Provide the (X, Y) coordinate of the cell's center where the given text is located.  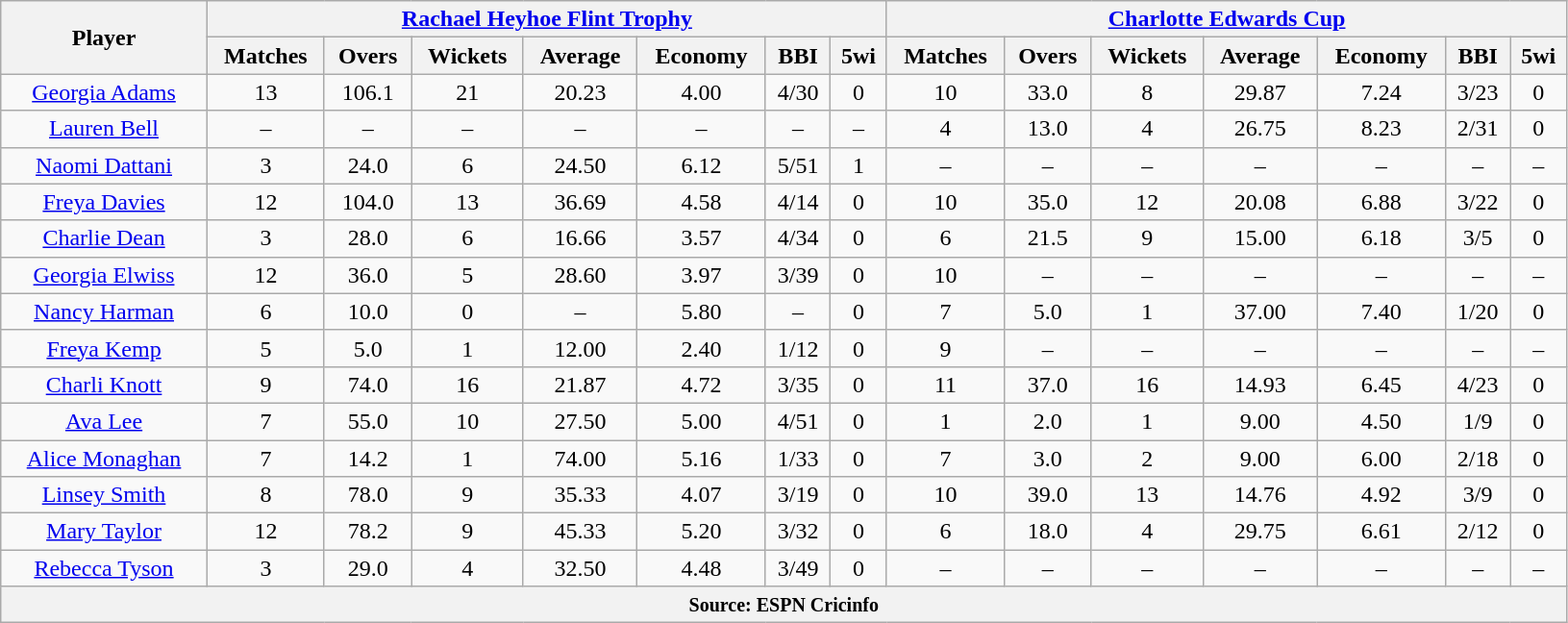
3/19 (798, 495)
21.87 (580, 385)
1/9 (1479, 421)
14.2 (367, 459)
Ava Lee (104, 421)
Georgia Elwiss (104, 275)
2/31 (1479, 129)
37.00 (1260, 311)
14.93 (1260, 385)
45.33 (580, 532)
16.66 (580, 238)
4/23 (1479, 385)
Charli Knott (104, 385)
78.2 (367, 532)
4.92 (1381, 495)
4.72 (702, 385)
6.18 (1381, 238)
3.0 (1048, 459)
5.00 (702, 421)
4/51 (798, 421)
20.23 (580, 92)
Mary Taylor (104, 532)
6.12 (702, 165)
74.00 (580, 459)
5.16 (702, 459)
3/35 (798, 385)
27.50 (580, 421)
14.76 (1260, 495)
15.00 (1260, 238)
2/18 (1479, 459)
Source: ESPN Cricinfo (784, 605)
3/22 (1479, 202)
18.0 (1048, 532)
29.0 (367, 568)
10.0 (367, 311)
3/49 (798, 568)
4.48 (702, 568)
3/9 (1479, 495)
24.50 (580, 165)
3/32 (798, 532)
Linsey Smith (104, 495)
106.1 (367, 92)
4/34 (798, 238)
35.33 (580, 495)
Charlie Dean (104, 238)
5/51 (798, 165)
Lauren Bell (104, 129)
36.0 (367, 275)
4/30 (798, 92)
37.0 (1048, 385)
13.0 (1048, 129)
74.0 (367, 385)
12.00 (580, 348)
Rachael Heyhoe Flint Trophy (546, 19)
Charlotte Edwards Cup (1227, 19)
5.80 (702, 311)
33.0 (1048, 92)
1/12 (798, 348)
11 (945, 385)
2.40 (702, 348)
104.0 (367, 202)
24.0 (367, 165)
4/14 (798, 202)
29.87 (1260, 92)
4.00 (702, 92)
28.0 (367, 238)
Freya Davies (104, 202)
3.97 (702, 275)
5.20 (702, 532)
26.75 (1260, 129)
3.57 (702, 238)
4.50 (1381, 421)
Alice Monaghan (104, 459)
2.0 (1048, 421)
2 (1148, 459)
6.61 (1381, 532)
Freya Kemp (104, 348)
39.0 (1048, 495)
1/33 (798, 459)
3/23 (1479, 92)
Nancy Harman (104, 311)
35.0 (1048, 202)
7.40 (1381, 311)
29.75 (1260, 532)
4.58 (702, 202)
78.0 (367, 495)
21 (467, 92)
2/12 (1479, 532)
Naomi Dattani (104, 165)
Player (104, 37)
36.69 (580, 202)
8.23 (1381, 129)
3/39 (798, 275)
21.5 (1048, 238)
6.00 (1381, 459)
20.08 (1260, 202)
3/5 (1479, 238)
Rebecca Tyson (104, 568)
4.07 (702, 495)
6.45 (1381, 385)
6.88 (1381, 202)
1/20 (1479, 311)
55.0 (367, 421)
7.24 (1381, 92)
32.50 (580, 568)
28.60 (580, 275)
Georgia Adams (104, 92)
